Locate the cell with the specified text and output its (X, Y) center coordinate. 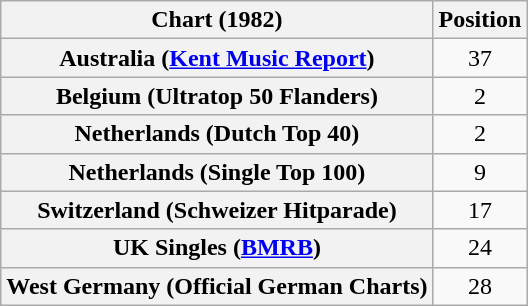
Switzerland (Schweizer Hitparade) (217, 210)
28 (480, 286)
37 (480, 58)
Netherlands (Single Top 100) (217, 172)
17 (480, 210)
Position (480, 20)
Chart (1982) (217, 20)
Netherlands (Dutch Top 40) (217, 134)
Australia (Kent Music Report) (217, 58)
UK Singles (BMRB) (217, 248)
West Germany (Official German Charts) (217, 286)
9 (480, 172)
24 (480, 248)
Belgium (Ultratop 50 Flanders) (217, 96)
